Extract the (x, y) coordinate from the center of the cell holding the provided text.  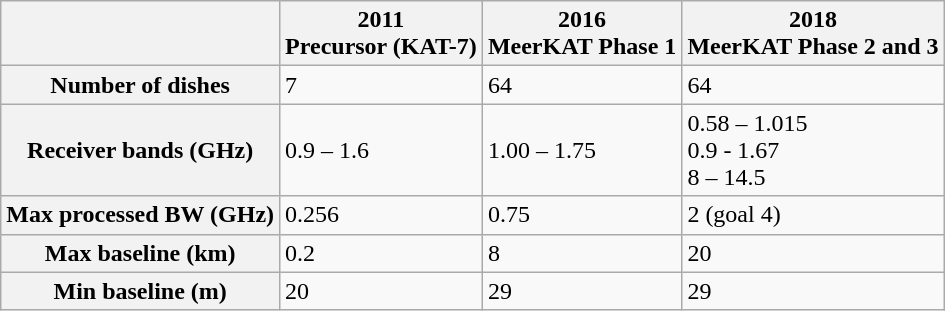
0.58 – 1.0150.9 - 1.678 – 14.5 (813, 150)
0.9 – 1.6 (382, 150)
Receiver bands (GHz) (140, 150)
8 (582, 253)
2018 MeerKAT Phase 2 and 3 (813, 34)
7 (382, 85)
0.2 (382, 253)
2011Precursor (KAT-7) (382, 34)
2016MeerKAT Phase 1 (582, 34)
1.00 – 1.75 (582, 150)
0.256 (382, 215)
Max baseline (km) (140, 253)
0.75 (582, 215)
Min baseline (m) (140, 291)
Max processed BW (GHz) (140, 215)
Number of dishes (140, 85)
2 (goal 4) (813, 215)
